Capture the cell that displays the provided text and extract its (X, Y) central coordinate. 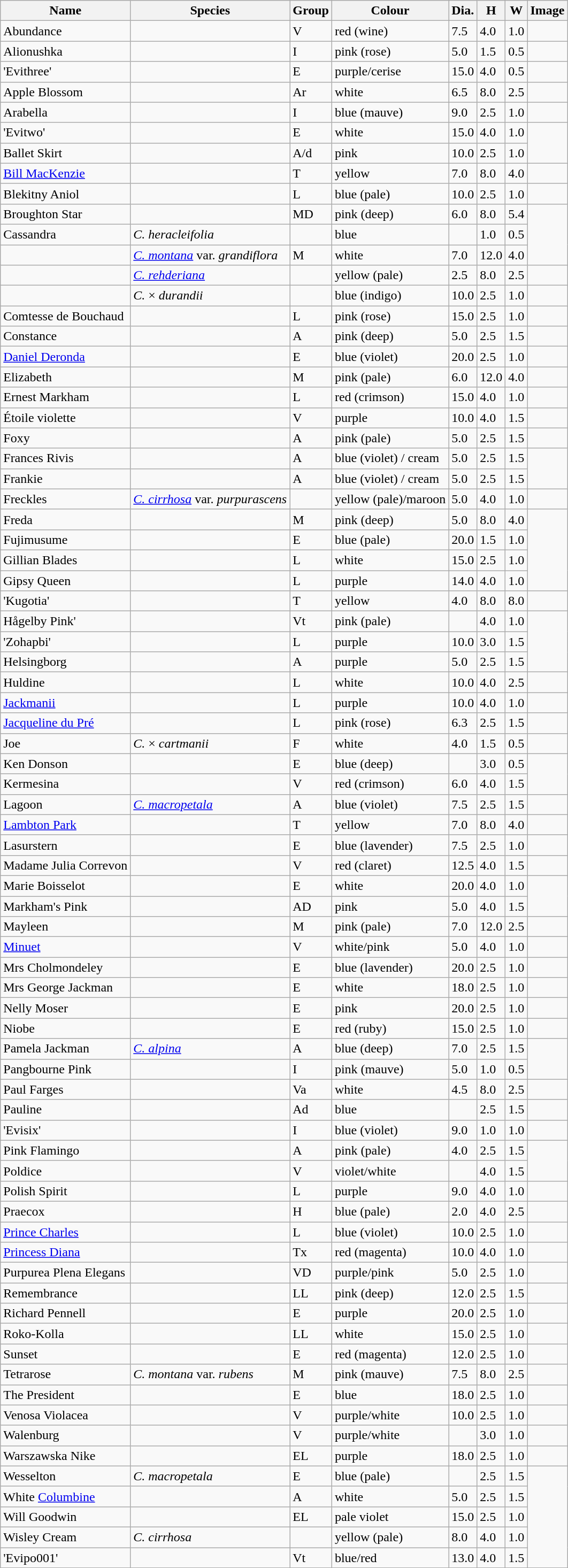
Species (210, 11)
Poldice (65, 1171)
Ad (311, 1110)
Pauline (65, 1110)
12.5 (463, 865)
Paul Farges (65, 1089)
Wisley Cream (65, 1537)
The President (65, 1395)
Image (548, 11)
C. heracleifolia (210, 234)
13.0 (463, 1558)
Jacqueline du Pré (65, 723)
Joe (65, 743)
C. × durandii (210, 296)
'Kugotia' (65, 601)
VD (311, 1273)
Minuet (65, 947)
Apple Blossom (65, 92)
Remembrance (65, 1293)
Hågelby Pink' (65, 621)
Niobe (65, 1028)
'Evitwo' (65, 133)
Prince Charles (65, 1232)
purple/pink (390, 1273)
Bill MacKenzie (65, 173)
C. × cartmanii (210, 743)
C. rehderiana (210, 275)
Polish Spirit (65, 1191)
Sunset (65, 1354)
Lasurstern (65, 845)
Blekitny Aniol (65, 194)
F (311, 743)
Richard Pennell (65, 1313)
Broughton Star (65, 214)
Constance (65, 336)
6.3 (463, 723)
C. cirrhosa (210, 1537)
AD (311, 906)
red (claret) (390, 865)
C. montana var. grandiflora (210, 255)
Mrs George Jackman (65, 988)
Pangbourne Pink (65, 1069)
Mayleen (65, 927)
Helsingborg (65, 662)
white/pink (390, 947)
Foxy (65, 438)
'Evisix' (65, 1130)
Tetrarose (65, 1374)
Ballet Skirt (65, 153)
Tx (311, 1252)
Étoile violette (65, 418)
Will Goodwin (65, 1517)
Warszawska Nike (65, 1456)
Mrs Cholmondeley (65, 967)
C. montana var. rubens (210, 1374)
Name (65, 11)
Princess Diana (65, 1252)
Kermesina (65, 784)
Walenburg (65, 1435)
Arabella (65, 112)
Fujimusume (65, 540)
A/d (311, 153)
2.0 (463, 1211)
Lagoon (65, 804)
'Zohapbi' (65, 642)
Cassandra (65, 234)
red (wine) (390, 31)
Huldine (65, 682)
Elizabeth (65, 377)
blue (mauve) (390, 112)
Daniel Deronda (65, 357)
Ar (311, 92)
MD (311, 214)
Markham's Pink (65, 906)
Comtesse de Bouchaud (65, 316)
yellow (pale)/maroon (390, 499)
Colour (390, 11)
Madame Julia Correvon (65, 865)
Pink Flamingo (65, 1150)
pale violet (390, 1517)
blue/red (390, 1558)
'Evithree' (65, 72)
6.5 (463, 92)
Ken Donson (65, 764)
Gipsy Queen (65, 580)
Venosa Violacea (65, 1415)
C. alpina (210, 1049)
C. cirrhosa var. purpurascens (210, 499)
Pamela Jackman (65, 1049)
Marie Boisselot (65, 886)
Abundance (65, 31)
4.5 (463, 1089)
Ernest Markham (65, 397)
5.4 (517, 214)
Group (311, 11)
Alionushka (65, 51)
purple/cerise (390, 72)
Lambton Park (65, 825)
Frances Rivis (65, 458)
violet/white (390, 1171)
14.0 (463, 580)
Praecox (65, 1211)
Dia. (463, 11)
blue (indigo) (390, 296)
Nelly Moser (65, 1008)
Wesselton (65, 1476)
Roko-Kolla (65, 1334)
Frankie (65, 479)
Va (311, 1089)
White Columbine (65, 1496)
W (517, 11)
Jackmanii (65, 703)
red (ruby) (390, 1028)
Purpurea Plena Elegans (65, 1273)
Freckles (65, 499)
'Evipo001' (65, 1558)
Freda (65, 519)
Gillian Blades (65, 560)
